Find where the given text appears and provide that cell's center as (x, y) coordinate. 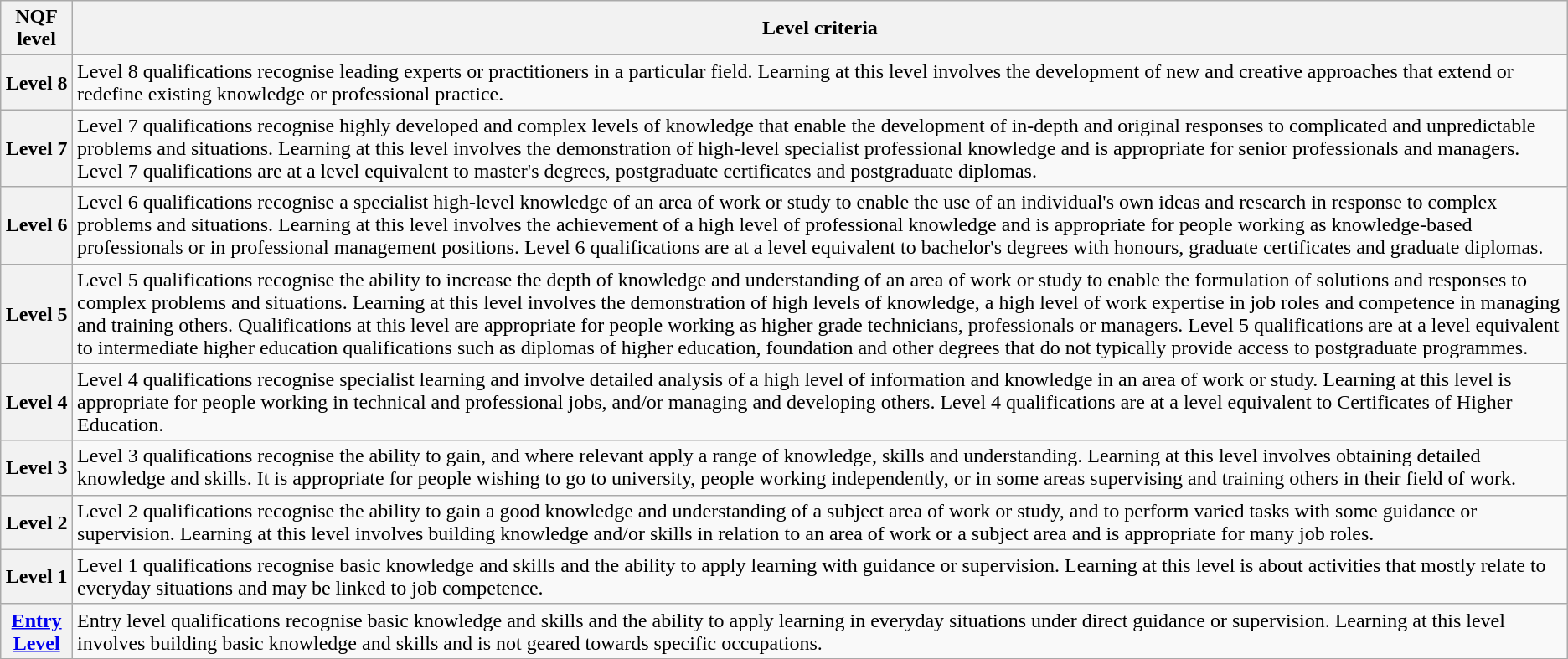
Level criteria (821, 28)
Level 1 (37, 576)
Level 4 (37, 402)
Level 2 (37, 523)
Level 8 (37, 82)
Level 5 (37, 313)
Entry Level (37, 631)
Level 6 (37, 225)
Level 7 (37, 148)
Level 3 (37, 467)
NQF level (37, 28)
